Pinpoint the cell where the given text exists, returning its (X, Y) midpoint coordinate. 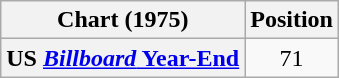
US Billboard Year-End (123, 58)
Chart (1975) (123, 20)
71 (292, 58)
Position (292, 20)
